Pinpoint the cell where the given text exists, returning its [X, Y] midpoint coordinate. 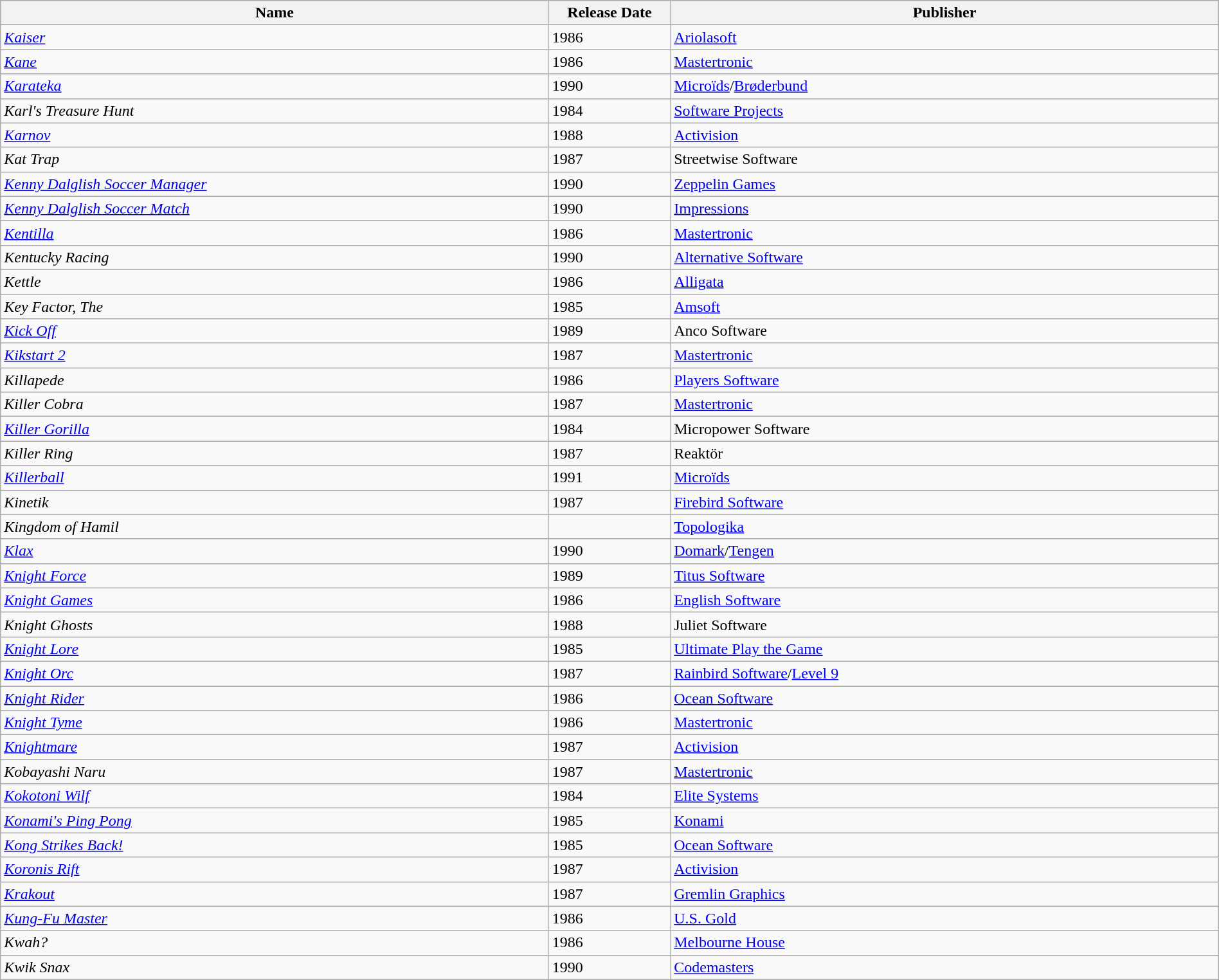
Publisher [945, 13]
Software Projects [945, 111]
Kaiser [275, 37]
Killapede [275, 380]
Codemasters [945, 967]
Amsoft [945, 307]
Kentucky Racing [275, 257]
Microïds/Brøderbund [945, 86]
U.S. Gold [945, 918]
Karl's Treasure Hunt [275, 111]
Release Date [609, 13]
Knight Lore [275, 649]
Name [275, 13]
Alligata [945, 282]
Kingdom of Hamil [275, 527]
Killer Gorilla [275, 429]
Knight Tyme [275, 723]
Knightmare [275, 747]
Juliet Software [945, 624]
Karnov [275, 135]
Kane [275, 62]
Anco Software [945, 331]
Kat Trap [275, 159]
Kinetik [275, 502]
Kikstart 2 [275, 356]
1991 [609, 478]
Konami's Ping Pong [275, 821]
Konami [945, 821]
Klax [275, 551]
Kenny Dalglish Soccer Match [275, 208]
Knight Rider [275, 698]
Kokotoni Wilf [275, 796]
Kung-Fu Master [275, 918]
Domark/Tengen [945, 551]
Kobayashi Naru [275, 772]
Firebird Software [945, 502]
Koronis Rift [275, 869]
Knight Games [275, 600]
Melbourne House [945, 943]
Kong Strikes Back! [275, 845]
Kettle [275, 282]
Zeppelin Games [945, 184]
Ultimate Play the Game [945, 649]
Micropower Software [945, 429]
Knight Orc [275, 673]
Krakout [275, 894]
Kwik Snax [275, 967]
Topologika [945, 527]
Knight Force [275, 576]
Karateka [275, 86]
Killerball [275, 478]
Alternative Software [945, 257]
Impressions [945, 208]
Kick Off [275, 331]
Streetwise Software [945, 159]
Knight Ghosts [275, 624]
Killer Cobra [275, 404]
Kenny Dalglish Soccer Manager [275, 184]
Kwah? [275, 943]
Key Factor, The [275, 307]
Microïds [945, 478]
Reaktör [945, 453]
Rainbird Software/Level 9 [945, 673]
English Software [945, 600]
Ariolasoft [945, 37]
Kentilla [275, 233]
Players Software [945, 380]
Gremlin Graphics [945, 894]
Killer Ring [275, 453]
Titus Software [945, 576]
Elite Systems [945, 796]
